Return the (x, y) coordinate for the center point of the cell that contains the specified text.  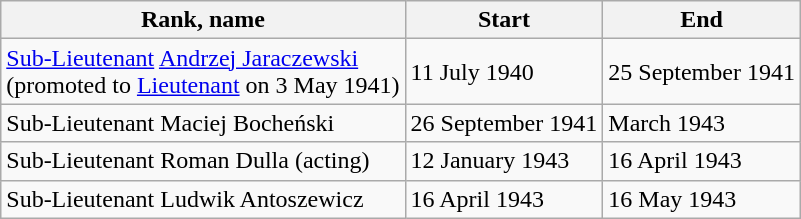
25 September 1941 (702, 72)
26 September 1941 (504, 123)
Sub-Lieutenant Ludwik Antoszewicz (203, 199)
Start (504, 20)
Sub-Lieutenant Maciej Bocheński (203, 123)
11 July 1940 (504, 72)
Rank, name (203, 20)
12 January 1943 (504, 161)
Sub-Lieutenant Roman Dulla (acting) (203, 161)
End (702, 20)
March 1943 (702, 123)
16 May 1943 (702, 199)
Sub-Lieutenant Andrzej Jaraczewski(promoted to Lieutenant on 3 May 1941) (203, 72)
